Identify which cell holds the provided text, then report its [X, Y] central coordinate. 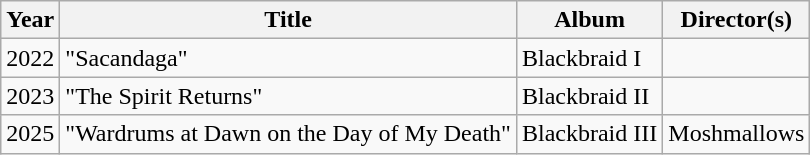
Title [288, 20]
Year [30, 20]
"Wardrums at Dawn on the Day of My Death" [288, 134]
Blackbraid III [589, 134]
Blackbraid I [589, 58]
"Sacandaga" [288, 58]
Album [589, 20]
2022 [30, 58]
2025 [30, 134]
Blackbraid II [589, 96]
Moshmallows [736, 134]
Director(s) [736, 20]
2023 [30, 96]
"The Spirit Returns" [288, 96]
